Find where the given text appears and provide that cell's center as (x, y) coordinate. 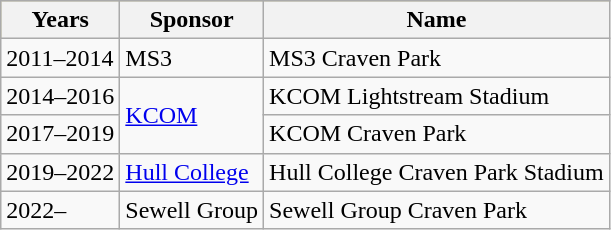
2019–2022 (60, 172)
KCOM (192, 115)
Sewell Group Craven Park (437, 210)
2017–2019 (60, 134)
MS3 (192, 58)
2022– (60, 210)
Years (60, 20)
Hull College (192, 172)
Sponsor (192, 20)
2014–2016 (60, 96)
Sewell Group (192, 210)
MS3 Craven Park (437, 58)
Hull College Craven Park Stadium (437, 172)
Name (437, 20)
KCOM Craven Park (437, 134)
2011–2014 (60, 58)
KCOM Lightstream Stadium (437, 96)
